Return (x, y) of the center of cell containing provided text 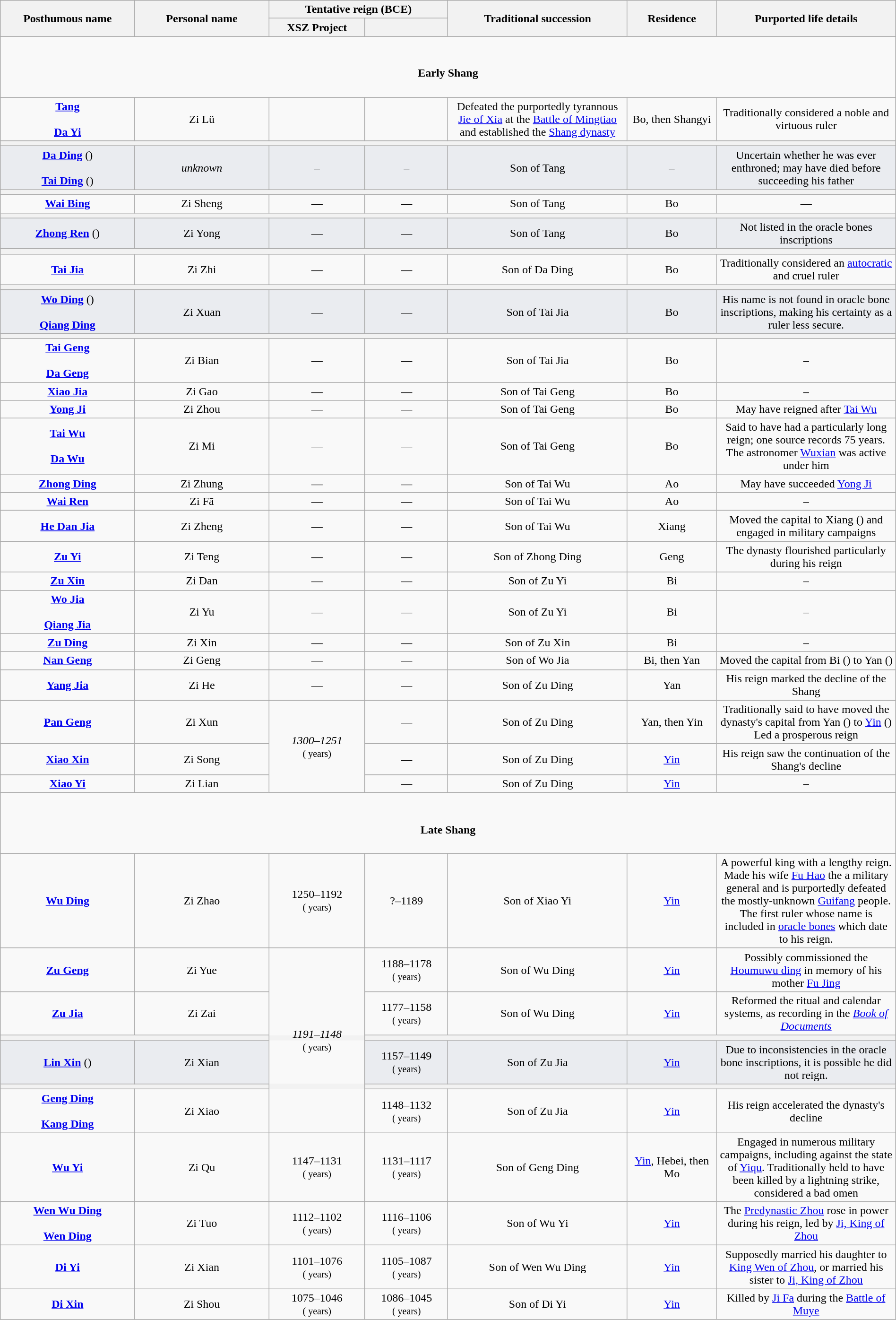
?–1189 (406, 901)
Zi Zai (202, 1013)
Purported life details (806, 18)
XSZ Project (317, 27)
Zi Tuo (202, 1224)
1177–1158( years) (406, 1013)
Residence (672, 18)
Son of Zhong Ding (538, 557)
Personal name (202, 18)
Traditionally considered a noble and virtuous ruler (806, 119)
Zi Zhou (202, 409)
Zhong Ding (68, 484)
Yin, Hebei, then Mo (672, 1167)
1112–1102( years) (317, 1224)
Zi Bian (202, 360)
Defeated the purportedly tyrannous Jie of Xia at the Battle of Mingtiao and established the Shang dynasty (538, 119)
The dynasty flourished particularly during his reign (806, 557)
Traditionally considered an autocratic and cruel ruler (806, 269)
Posthumous name (68, 18)
Due to inconsistencies in the oracle bone inscriptions, it is possible he did not reign. (806, 1062)
Zi Sheng (202, 204)
1101–1076( years) (317, 1267)
Zi Lü (202, 119)
Wai Ren (68, 502)
Zu Yi (68, 557)
Zi Zhao (202, 901)
Son of Wu Yi (538, 1224)
Zi Xiao (202, 1111)
Bo, then Shangyi (672, 119)
Di Yi (68, 1267)
Geng DingKang Ding (68, 1111)
Said to have had a particularly long reign; one source records 75 years. The astronomer Wuxian was active under him (806, 446)
Reformed the ritual and calendar systems, as recording in the Book of Documents (806, 1013)
Moved the capital from Bi () to Yan () (806, 660)
Zi Geng (202, 660)
Da Ding ()Tai Ding () (68, 168)
May have reigned after Tai Wu (806, 409)
Yang Jia (68, 685)
Zu Ding (68, 643)
Di Xin (68, 1304)
unknown (202, 168)
Zu Geng (68, 970)
Son of Wen Wu Ding (538, 1267)
Uncertain whether he was ever enthroned; may have died before succeeding his father (806, 168)
1116–1106( years) (406, 1224)
Zi He (202, 685)
His name is not found in oracle bone inscriptions, making his certainty as a ruler less secure. (806, 312)
Yong Ji (68, 409)
His reign marked the decline of the Shang (806, 685)
Bi, then Yan (672, 660)
Zi Qu (202, 1167)
Zi Zhung (202, 484)
Zi Lian (202, 783)
Tai WuDa Wu (68, 446)
Late Shang (448, 823)
Wai Bing (68, 204)
1191–1148( years) (317, 1040)
Zi Fā (202, 502)
Tai GengDa Geng (68, 360)
Son of Wo Jia (538, 660)
Xiao Yi (68, 783)
Zi Dan (202, 581)
Son of Da Ding (538, 269)
Not listed in the oracle bones inscriptions (806, 234)
His reign accelerated the dynasty's decline (806, 1111)
Wu Ding (68, 901)
1300–1251( years) (317, 746)
Tentative reign (BCE) (358, 9)
Moved the capital to Xiang () and engaged in military campaigns (806, 526)
Zu Xin (68, 581)
Wu Yi (68, 1167)
1148–1132( years) (406, 1111)
Zi Shou (202, 1304)
He Dan Jia (68, 526)
Possibly commissioned the Houmuwu ding in memory of his mother Fu Jing (806, 970)
Killed by Ji Fa during the Battle of Muye (806, 1304)
Xiao Xin (68, 759)
1157–1149( years) (406, 1062)
Xiang (672, 526)
Yan, then Yin (672, 722)
1105–1087( years) (406, 1267)
Zi Zhi (202, 269)
Zi Mi (202, 446)
Xiao Jia (68, 391)
Son of Zu Xin (538, 643)
Son of Di Yi (538, 1304)
Zi Gao (202, 391)
Yan (672, 685)
Zi Teng (202, 557)
1131–1117( years) (406, 1167)
Zhong Ren () (68, 234)
Son of Geng Ding (538, 1167)
Early Shang (448, 67)
Zu Jia (68, 1013)
May have succeeded Yong Ji (806, 484)
His reign saw the continuation of the Shang's decline (806, 759)
Tai Jia (68, 269)
Lin Xin () (68, 1062)
Nan Geng (68, 660)
Traditional succession (538, 18)
Geng (672, 557)
Zi Yong (202, 234)
Zi Yu (202, 612)
1086–1045( years) (406, 1304)
Son of Xiao Yi (538, 901)
1147–1131( years) (317, 1167)
TangDa Yi (68, 119)
Traditionally said to have moved the dynasty's capital from Yan () to Yin () Led a prosperous reign (806, 722)
Zi Xun (202, 722)
The Predynastic Zhou rose in power during his reign, led by Ji, King of Zhou (806, 1224)
1250–1192( years) (317, 901)
Wen Wu DingWen Ding (68, 1224)
Wo Ding ()Qiang Ding (68, 312)
Wo JiaQiang Jia (68, 612)
Zi Song (202, 759)
Zi Xin (202, 643)
Zi Zheng (202, 526)
1075–1046( years) (317, 1304)
Pan Geng (68, 722)
Zi Xuan (202, 312)
1188–1178( years) (406, 970)
Zi Yue (202, 970)
Supposedly married his daughter to King Wen of Zhou, or married his sister to Ji, King of Zhou (806, 1267)
